Capture the cell that displays the provided text and extract its [x, y] central coordinate. 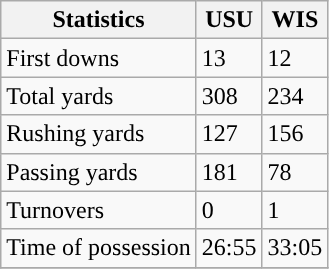
Statistics [99, 20]
WIS [295, 20]
1 [295, 210]
234 [295, 96]
Turnovers [99, 210]
Passing yards [99, 172]
33:05 [295, 248]
First downs [99, 58]
12 [295, 58]
13 [229, 58]
USU [229, 20]
127 [229, 134]
0 [229, 210]
Total yards [99, 96]
78 [295, 172]
Time of possession [99, 248]
308 [229, 96]
Rushing yards [99, 134]
181 [229, 172]
156 [295, 134]
26:55 [229, 248]
